Extract the [X, Y] coordinate from the center of the cell holding the provided text.  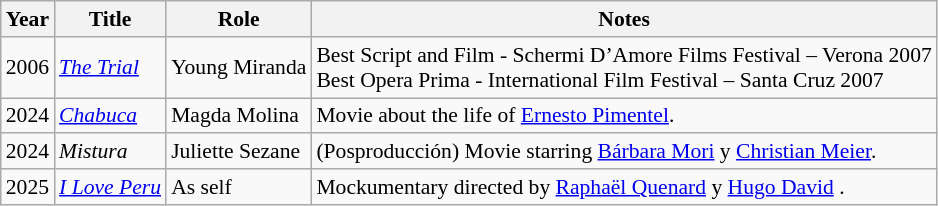
The Trial [110, 68]
Juliette Sezane [238, 152]
Title [110, 19]
Role [238, 19]
As self [238, 187]
Magda Molina [238, 116]
2025 [28, 187]
Best Script and Film - Schermi D’Amore Films Festival – Verona 2007Best Opera Prima - International Film Festival – Santa Cruz 2007 [624, 68]
Mockumentary directed by Raphaël Quenard y Hugo David . [624, 187]
Movie about the life of Ernesto Pimentel. [624, 116]
Young Miranda [238, 68]
Chabuca [110, 116]
Mistura [110, 152]
Notes [624, 19]
2006 [28, 68]
(Posproducción) Movie starring Bárbara Mori y Christian Meier. [624, 152]
Year [28, 19]
I Love Peru [110, 187]
